Pinpoint the cell where the given text exists, returning its [X, Y] midpoint coordinate. 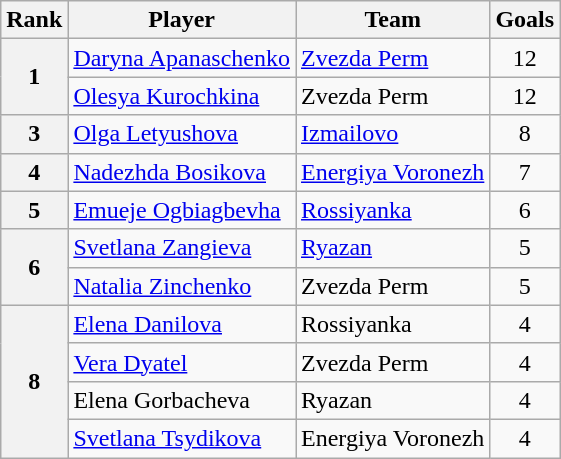
Vera Dyatel [182, 362]
Team [393, 20]
Rank [34, 20]
1 [34, 77]
Goals [525, 20]
Izmailovo [393, 134]
3 [34, 134]
Olga Letyushova [182, 134]
7 [525, 172]
Svetlana Zangieva [182, 248]
Olesya Kurochkina [182, 96]
Nadezhda Bosikova [182, 172]
Emueje Ogbiagbevha [182, 210]
Elena Danilova [182, 324]
Elena Gorbacheva [182, 400]
Svetlana Tsydikova [182, 438]
Player [182, 20]
Daryna Apanaschenko [182, 58]
Natalia Zinchenko [182, 286]
